Determine the [X, Y] coordinate at the center of the cell enclosing the given text.  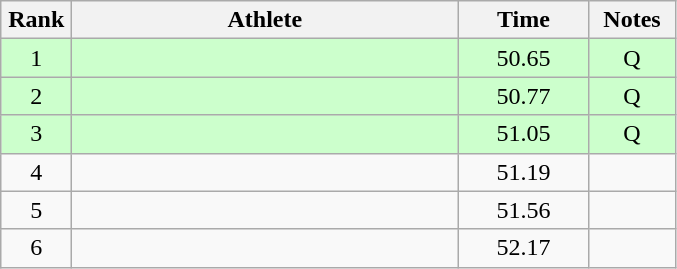
Athlete [265, 20]
51.56 [524, 210]
50.65 [524, 58]
Time [524, 20]
6 [36, 248]
Rank [36, 20]
1 [36, 58]
Notes [632, 20]
51.19 [524, 172]
5 [36, 210]
3 [36, 134]
51.05 [524, 134]
50.77 [524, 96]
4 [36, 172]
2 [36, 96]
52.17 [524, 248]
